For the text-containing cell, return its midpoint in [x, y] coordinate format. 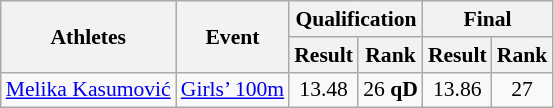
Event [232, 36]
13.86 [458, 90]
13.48 [324, 90]
Final [488, 19]
Qualification [356, 19]
26 qD [390, 90]
Girls’ 100m [232, 90]
Melika Kasumović [88, 90]
Athletes [88, 36]
27 [522, 90]
